Find where the given text appears and provide that cell's center as (X, Y) coordinate. 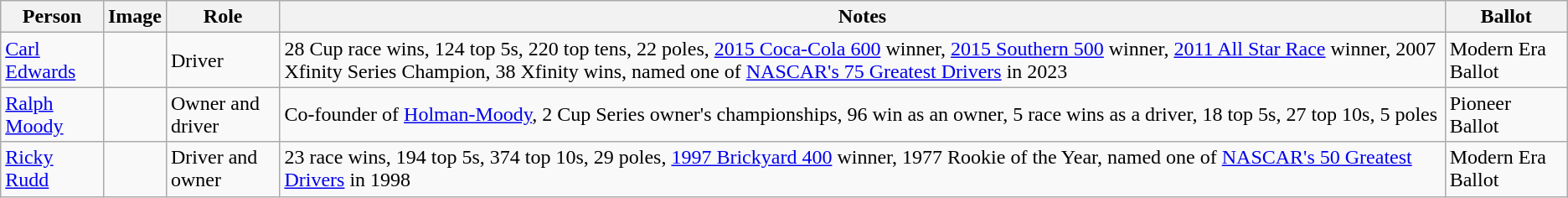
Co-founder of Holman-Moody, 2 Cup Series owner's championships, 96 win as an owner, 5 race wins as a driver, 18 top 5s, 27 top 10s, 5 poles (863, 114)
Ballot (1506, 17)
Role (223, 17)
Image (134, 17)
Driver (223, 60)
Person (52, 17)
Owner and driver (223, 114)
Carl Edwards (52, 60)
Ralph Moody (52, 114)
Driver and owner (223, 169)
Ricky Rudd (52, 169)
Pioneer Ballot (1506, 114)
Notes (863, 17)
